Capture the cell that displays the provided text and extract its [x, y] central coordinate. 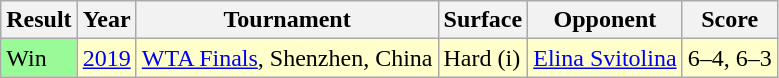
Surface [483, 20]
WTA Finals, Shenzhen, China [287, 58]
6–4, 6–3 [730, 58]
Result [39, 20]
Hard (i) [483, 58]
Win [39, 58]
Opponent [605, 20]
Score [730, 20]
Year [106, 20]
2019 [106, 58]
Elina Svitolina [605, 58]
Tournament [287, 20]
